Return the (x, y) coordinate for the center point of the cell that contains the specified text.  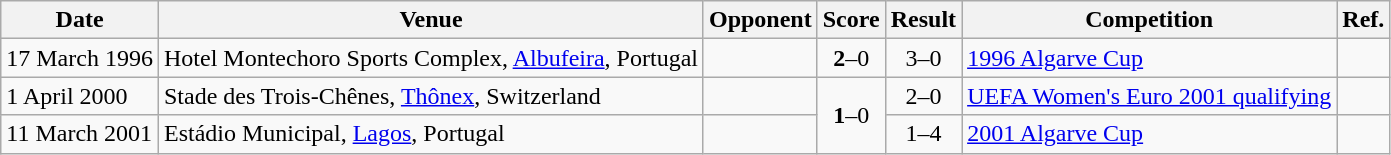
3–0 (923, 58)
1–4 (923, 134)
1–0 (851, 115)
Hotel Montechoro Sports Complex, Albufeira, Portugal (430, 58)
1 April 2000 (80, 96)
17 March 1996 (80, 58)
Venue (430, 20)
Score (851, 20)
Result (923, 20)
Competition (1150, 20)
Opponent (760, 20)
1996 Algarve Cup (1150, 58)
UEFA Women's Euro 2001 qualifying (1150, 96)
Estádio Municipal, Lagos, Portugal (430, 134)
2001 Algarve Cup (1150, 134)
Stade des Trois-Chênes, Thônex, Switzerland (430, 96)
11 March 2001 (80, 134)
Ref. (1364, 20)
Date (80, 20)
